Identify which cell holds the provided text, then report its (X, Y) central coordinate. 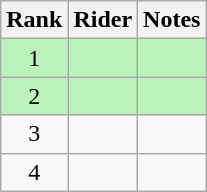
1 (34, 58)
2 (34, 96)
Rank (34, 20)
3 (34, 134)
Rider (103, 20)
Notes (172, 20)
4 (34, 172)
